Locate the cell with the specified text and output its (x, y) center coordinate. 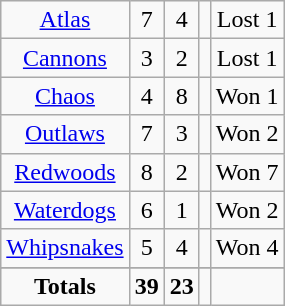
1 (182, 210)
Won 7 (247, 172)
5 (146, 248)
23 (182, 286)
6 (146, 210)
Won 1 (247, 96)
Won 4 (247, 248)
39 (146, 286)
Outlaws (65, 134)
Whipsnakes (65, 248)
Totals (65, 286)
Cannons (65, 58)
Atlas (65, 20)
Chaos (65, 96)
Waterdogs (65, 210)
Redwoods (65, 172)
